Locate the cell with the specified text and output its (X, Y) center coordinate. 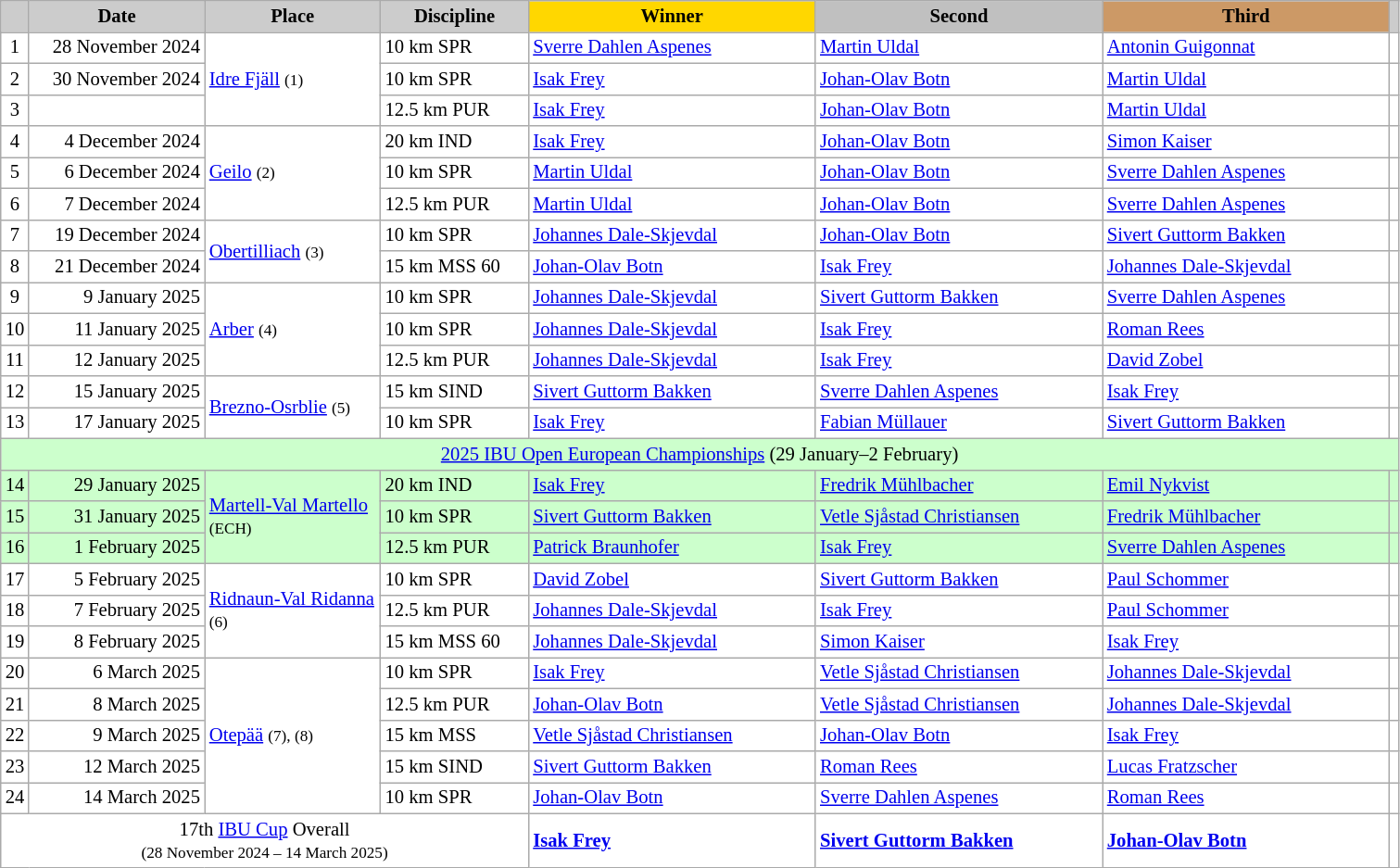
1 (15, 47)
12 March 2025 (117, 766)
20 (15, 673)
2025 IBU Open European Championships (29 January–2 February) (700, 454)
8 March 2025 (117, 704)
2 (15, 79)
Date (117, 16)
4 December 2024 (117, 142)
10 (15, 329)
Arber (4) (293, 328)
7 (15, 235)
19 December 2024 (117, 235)
15 (15, 516)
3 (15, 110)
Idre Fjäll (1) (293, 78)
22 (15, 736)
21 December 2024 (117, 266)
Patrick Braunhofer (672, 547)
9 March 2025 (117, 736)
4 (15, 142)
Third (1246, 16)
7 February 2025 (117, 610)
19 (15, 642)
9 January 2025 (117, 297)
Geilo (2) (293, 172)
11 January 2025 (117, 329)
Discipline (455, 16)
13 (15, 422)
18 (15, 610)
14 (15, 485)
Antonin Guigonnat (1246, 47)
29 January 2025 (117, 485)
23 (15, 766)
5 February 2025 (117, 579)
15 January 2025 (117, 392)
11 (15, 360)
Fabian Müllauer (959, 422)
17th IBU Cup Overall(28 November 2024 – 14 March 2025) (265, 840)
8 February 2025 (117, 642)
9 (15, 297)
Ridnaun-Val Ridanna (6) (293, 610)
1 February 2025 (117, 547)
17 (15, 579)
Place (293, 16)
6 December 2024 (117, 172)
6 (15, 204)
21 (15, 704)
6 March 2025 (117, 673)
8 (15, 266)
5 (15, 172)
14 March 2025 (117, 798)
24 (15, 798)
Obertilliach (3) (293, 251)
7 December 2024 (117, 204)
16 (15, 547)
28 November 2024 (117, 47)
Brezno-Osrblie (5) (293, 408)
Lucas Fratzscher (1246, 766)
Second (959, 16)
Martell-Val Martello (ECH) (293, 517)
12 January 2025 (117, 360)
30 November 2024 (117, 79)
31 January 2025 (117, 516)
15 km MSS (455, 736)
Emil Nykvist (1246, 485)
Otepää (7), (8) (293, 736)
Winner (672, 16)
12 (15, 392)
17 January 2025 (117, 422)
